Extract the [X, Y] coordinate from the center of the cell holding the provided text.  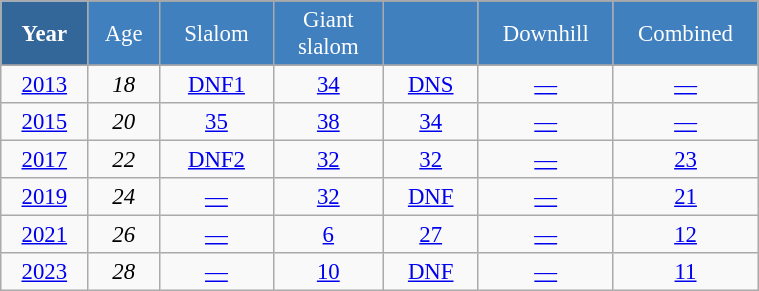
Year [44, 34]
DNF1 [217, 85]
Downhill [546, 34]
2019 [44, 197]
20 [124, 122]
Slalom [217, 34]
23 [685, 160]
DNS [430, 85]
Age [124, 34]
2015 [44, 122]
6 [328, 235]
2017 [44, 160]
2013 [44, 85]
24 [124, 197]
35 [217, 122]
DNF2 [217, 160]
2021 [44, 235]
12 [685, 235]
Combined [685, 34]
DNF [430, 197]
Giantslalom [328, 34]
27 [430, 235]
26 [124, 235]
38 [328, 122]
18 [124, 85]
22 [124, 160]
21 [685, 197]
